Capture the cell that displays the provided text and extract its [x, y] central coordinate. 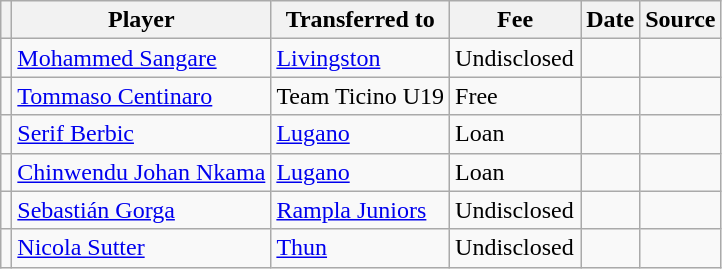
Transferred to [360, 20]
Fee [516, 20]
Livingston [360, 58]
Rampla Juniors [360, 210]
Team Ticino U19 [360, 96]
Thun [360, 248]
Sebastián Gorga [142, 210]
Chinwendu Johan Nkama [142, 172]
Mohammed Sangare [142, 58]
Free [516, 96]
Serif Berbic [142, 134]
Source [680, 20]
Player [142, 20]
Tommaso Centinaro [142, 96]
Nicola Sutter [142, 248]
Date [610, 20]
